Search for the cell housing the specified text and yield its [x, y] center coordinate. 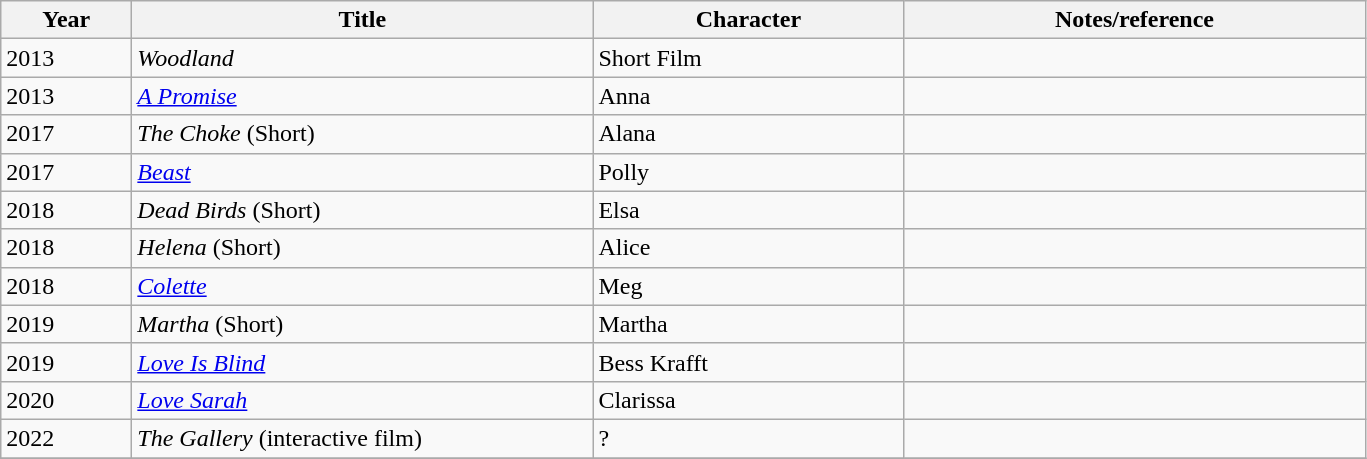
Love Is Blind [362, 362]
2022 [66, 438]
Martha (Short) [362, 324]
The Gallery (interactive film) [362, 438]
Elsa [748, 210]
Colette [362, 286]
Martha [748, 324]
Bess Krafft [748, 362]
Beast [362, 172]
Alana [748, 134]
? [748, 438]
Alice [748, 248]
Woodland [362, 58]
Short Film [748, 58]
The Choke (Short) [362, 134]
Love Sarah [362, 400]
Clarissa [748, 400]
Year [66, 20]
Character [748, 20]
Meg [748, 286]
Anna [748, 96]
Polly [748, 172]
2020 [66, 400]
A Promise [362, 96]
Helena (Short) [362, 248]
Notes/reference [1134, 20]
Dead Birds (Short) [362, 210]
Title [362, 20]
